Return the [X, Y] coordinate for the center point of the cell that contains the specified text.  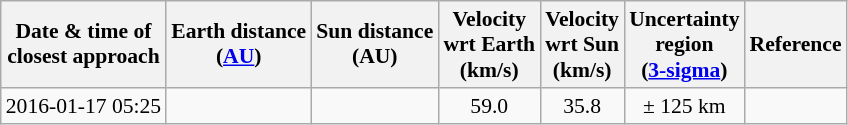
Date & time ofclosest approach [84, 44]
2016-01-17 05:25 [84, 106]
Uncertaintyregion(3-sigma) [684, 44]
Earth distance(AU) [238, 44]
35.8 [582, 106]
Velocitywrt Sun(km/s) [582, 44]
59.0 [489, 106]
Sun distance(AU) [374, 44]
Velocitywrt Earth(km/s) [489, 44]
Reference [796, 44]
± 125 km [684, 106]
